Determine the [x, y] coordinate at the center of the cell enclosing the given text.  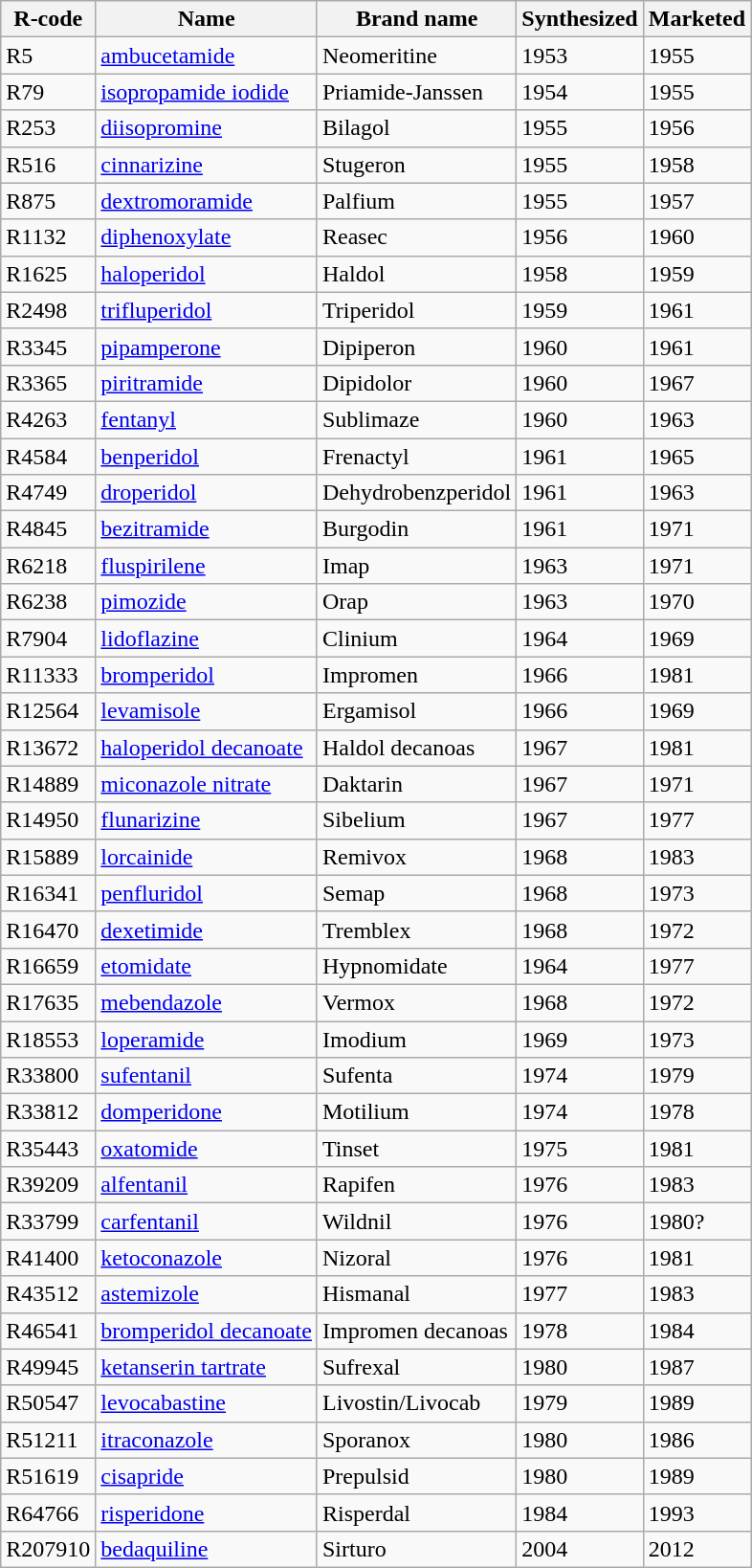
R11333 [48, 675]
droperidol [207, 493]
Dipiperon [416, 347]
Sirturo [416, 1549]
R33799 [48, 1221]
Reasec [416, 237]
Risperdal [416, 1512]
R46541 [48, 1331]
R17635 [48, 1002]
miconazole nitrate [207, 784]
R35443 [48, 1149]
Nizoral [416, 1258]
Haldol decanoas [416, 748]
Sufrexal [416, 1367]
R14889 [48, 784]
R12564 [48, 711]
carfentanil [207, 1221]
fentanyl [207, 419]
Semap [416, 893]
haloperidol [207, 274]
Prepulsid [416, 1476]
R39209 [48, 1185]
Sporanox [416, 1440]
bromperidol [207, 675]
Burgodin [416, 529]
2004 [580, 1549]
Dehydrobenzperidol [416, 493]
levocabastine [207, 1403]
pimozide [207, 602]
domperidone [207, 1112]
R51619 [48, 1476]
Stugeron [416, 165]
1975 [580, 1149]
Daktarin [416, 784]
mebendazole [207, 1002]
R49945 [48, 1367]
R64766 [48, 1512]
loperamide [207, 1039]
R1132 [48, 237]
Imap [416, 566]
Bilagol [416, 128]
cinnarizine [207, 165]
R41400 [48, 1258]
penfluridol [207, 893]
1970 [697, 602]
bezitramide [207, 529]
alfentanil [207, 1185]
Imodium [416, 1039]
benperidol [207, 457]
ketoconazole [207, 1258]
haloperidol decanoate [207, 748]
Vermox [416, 1002]
fluspirilene [207, 566]
etomidate [207, 966]
Impromen [416, 675]
R15889 [48, 857]
Clinium [416, 638]
R6238 [48, 602]
Hismanal [416, 1294]
astemizole [207, 1294]
Triperidol [416, 310]
R79 [48, 92]
Remivox [416, 857]
R5 [48, 56]
Dipidolor [416, 383]
R16470 [48, 930]
Livostin/Livocab [416, 1403]
Orap [416, 602]
Priamide-Janssen [416, 92]
1987 [697, 1367]
R50547 [48, 1403]
lorcainide [207, 857]
bedaquiline [207, 1549]
Impromen decanoas [416, 1331]
Rapifen [416, 1185]
Hypnomidate [416, 966]
Frenactyl [416, 457]
1986 [697, 1440]
R4845 [48, 529]
diisopromine [207, 128]
pipamperone [207, 347]
Marketed [697, 19]
R1625 [48, 274]
risperidone [207, 1512]
R3345 [48, 347]
2012 [697, 1549]
diphenoxylate [207, 237]
R7904 [48, 638]
R2498 [48, 310]
lidoflazine [207, 638]
flunarizine [207, 820]
dextromoramide [207, 201]
1953 [580, 56]
Brand name [416, 19]
Name [207, 19]
Sufenta [416, 1076]
R43512 [48, 1294]
R16659 [48, 966]
ketanserin tartrate [207, 1367]
Sibelium [416, 820]
Haldol [416, 274]
ambucetamide [207, 56]
1954 [580, 92]
Tremblex [416, 930]
oxatomide [207, 1149]
cisapride [207, 1476]
R4749 [48, 493]
R875 [48, 201]
R207910 [48, 1549]
levamisole [207, 711]
R33800 [48, 1076]
1957 [697, 201]
R13672 [48, 748]
Palfium [416, 201]
R3365 [48, 383]
Ergamisol [416, 711]
R6218 [48, 566]
isopropamide iodide [207, 92]
Synthesized [580, 19]
Neomeritine [416, 56]
R18553 [48, 1039]
Sublimaze [416, 419]
dexetimide [207, 930]
1980? [697, 1221]
1993 [697, 1512]
trifluperidol [207, 310]
R-code [48, 19]
1965 [697, 457]
R33812 [48, 1112]
R4584 [48, 457]
piritramide [207, 383]
R14950 [48, 820]
R253 [48, 128]
Tinset [416, 1149]
R16341 [48, 893]
R516 [48, 165]
itraconazole [207, 1440]
R4263 [48, 419]
Wildnil [416, 1221]
Motilium [416, 1112]
R51211 [48, 1440]
sufentanil [207, 1076]
bromperidol decanoate [207, 1331]
